Return the [x, y] coordinate for the center point of the cell that contains the specified text.  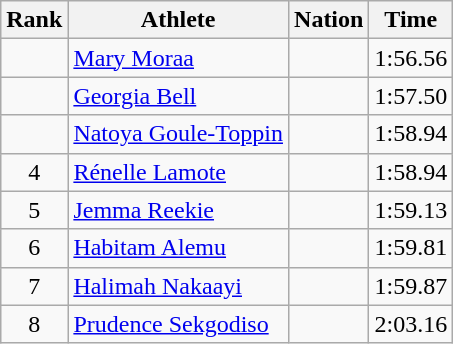
Habitam Alemu [178, 248]
Jemma Reekie [178, 210]
6 [34, 248]
8 [34, 324]
Georgia Bell [178, 96]
2:03.16 [411, 324]
Halimah Nakaayi [178, 286]
5 [34, 210]
4 [34, 172]
Prudence Sekgodiso [178, 324]
1:57.50 [411, 96]
Rank [34, 20]
1:59.13 [411, 210]
Mary Moraa [178, 58]
Time [411, 20]
1:59.87 [411, 286]
Natoya Goule-Toppin [178, 134]
1:59.81 [411, 248]
Rénelle Lamote [178, 172]
Nation [329, 20]
1:56.56 [411, 58]
Athlete [178, 20]
7 [34, 286]
